Provide the [x, y] coordinate of the cell's center where the given text is located.  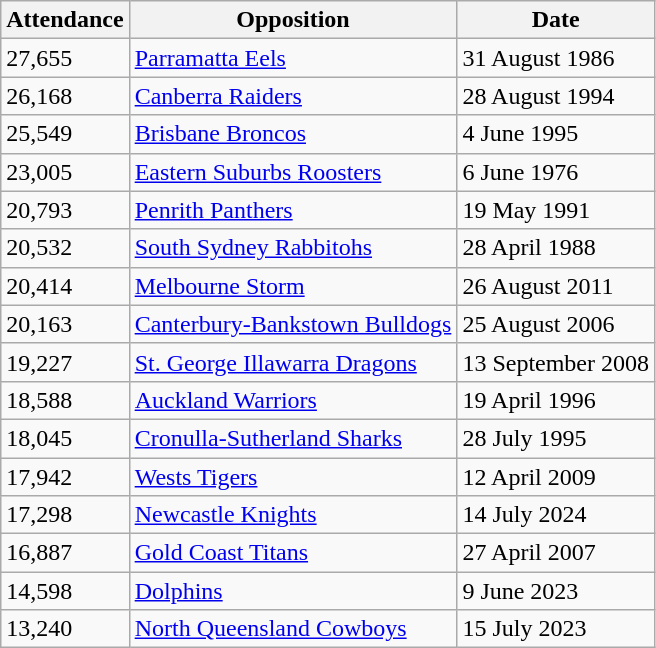
13 September 2008 [556, 362]
Melbourne Storm [293, 286]
27 April 2007 [556, 553]
Newcastle Knights [293, 515]
14 July 2024 [556, 515]
28 April 1988 [556, 248]
6 June 1976 [556, 172]
25 August 2006 [556, 324]
18,588 [65, 400]
15 July 2023 [556, 629]
12 April 2009 [556, 477]
23,005 [65, 172]
Penrith Panthers [293, 210]
28 July 1995 [556, 438]
Dolphins [293, 591]
Auckland Warriors [293, 400]
Gold Coast Titans [293, 553]
19 April 1996 [556, 400]
Cronulla-Sutherland Sharks [293, 438]
9 June 2023 [556, 591]
Parramatta Eels [293, 58]
South Sydney Rabbitohs [293, 248]
20,163 [65, 324]
26,168 [65, 96]
St. George Illawarra Dragons [293, 362]
Brisbane Broncos [293, 134]
27,655 [65, 58]
4 June 1995 [556, 134]
Eastern Suburbs Roosters [293, 172]
13,240 [65, 629]
28 August 1994 [556, 96]
18,045 [65, 438]
20,414 [65, 286]
14,598 [65, 591]
19 May 1991 [556, 210]
26 August 2011 [556, 286]
Canterbury-Bankstown Bulldogs [293, 324]
19,227 [65, 362]
25,549 [65, 134]
Attendance [65, 20]
Date [556, 20]
17,298 [65, 515]
17,942 [65, 477]
31 August 1986 [556, 58]
Wests Tigers [293, 477]
Opposition [293, 20]
20,532 [65, 248]
Canberra Raiders [293, 96]
16,887 [65, 553]
North Queensland Cowboys [293, 629]
20,793 [65, 210]
